From the cell containing the given text, extract its center point as (X, Y) coordinate. 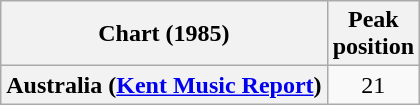
Australia (Kent Music Report) (164, 85)
21 (373, 85)
Peakposition (373, 34)
Chart (1985) (164, 34)
